Identify which cell holds the provided text, then report its [X, Y] central coordinate. 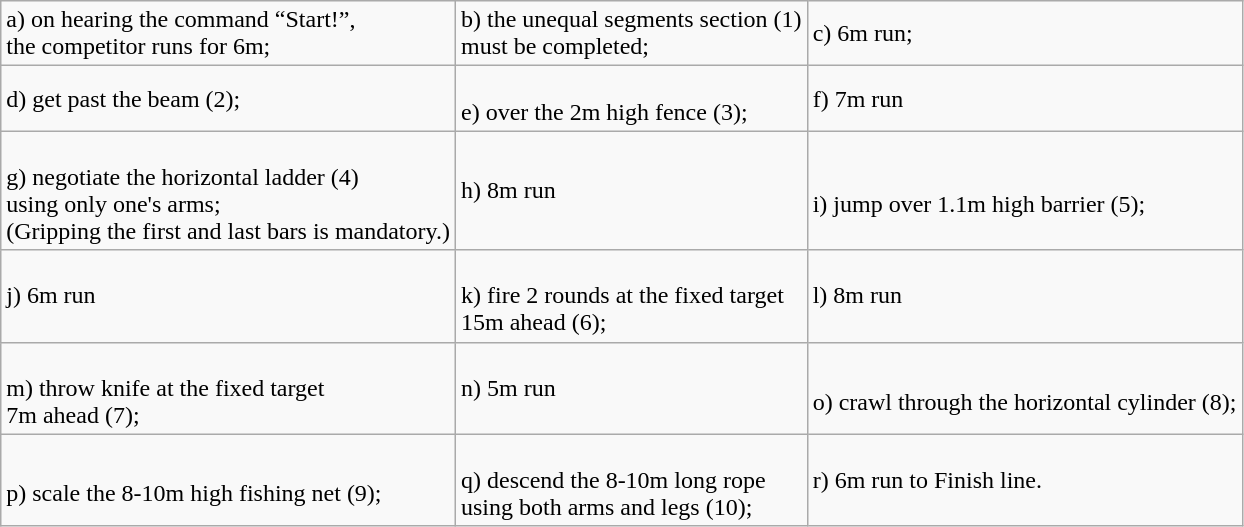
g) negotiate the horizontal ladder (4)using only one's arms;(Gripping the first and last bars is mandatory.) [228, 190]
j) 6m run [228, 296]
l) 8m run [1024, 296]
b) the unequal segments section (1)must be completed; [631, 34]
d) get past the beam (2); [228, 98]
o) crawl through the horizontal cylinder (8); [1024, 388]
c) 6m run; [1024, 34]
m) throw knife at the fixed target7m ahead (7); [228, 388]
k) fire 2 rounds at the fixed target15m ahead (6); [631, 296]
q) descend the 8-10m long ropeusing both arms and legs (10); [631, 480]
n) 5m run [631, 388]
r) 6m run to Finish line. [1024, 480]
e) over the 2m high fence (3); [631, 98]
h) 8m run [631, 190]
a) on hearing the command “Start!”,the competitor runs for 6m; [228, 34]
f) 7m run [1024, 98]
i) jump over 1.1m high barrier (5); [1024, 190]
p) scale the 8-10m high fishing net (9); [228, 480]
